Find where the given text appears and provide that cell's center as [x, y] coordinate. 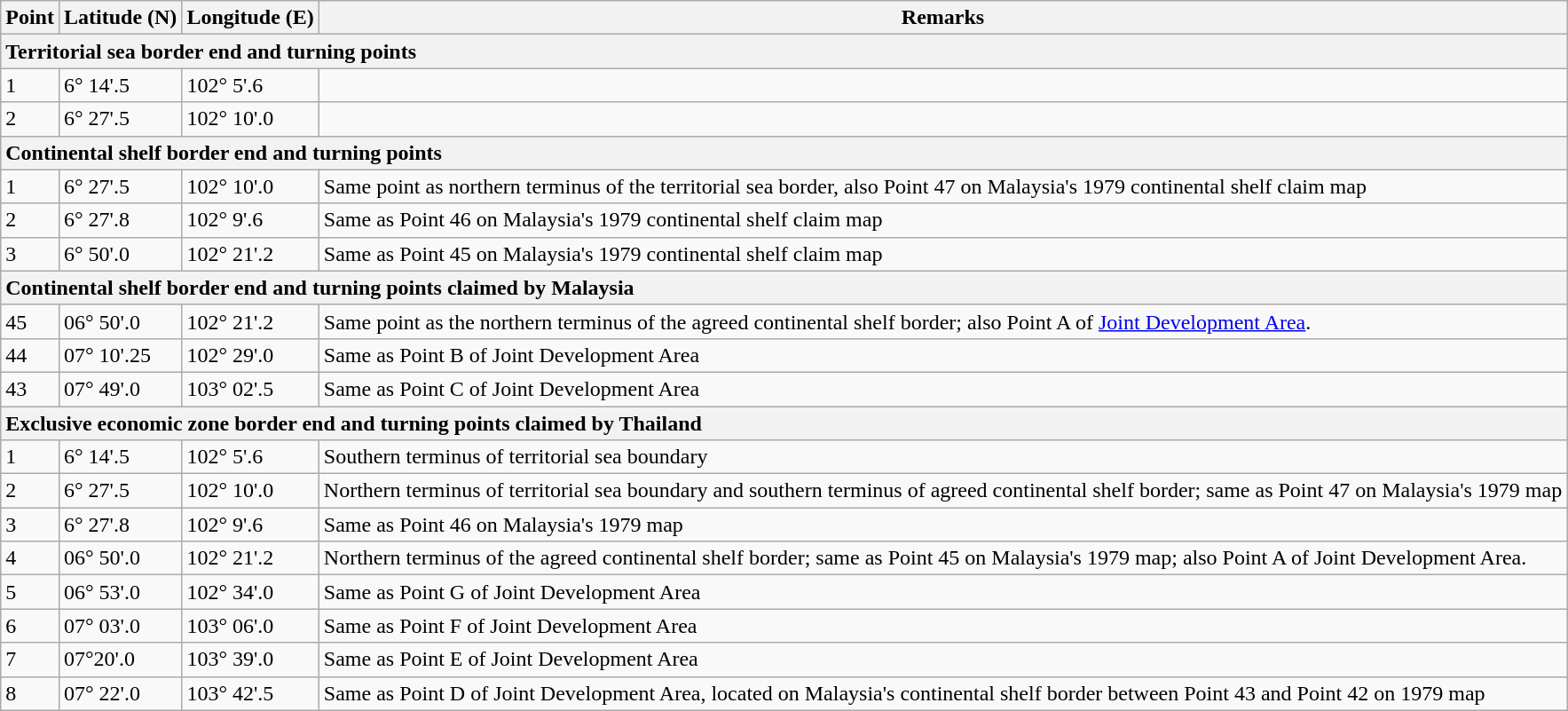
07° 10'.25 [120, 355]
Same as Point 45 on Malaysia's 1979 continental shelf claim map [942, 254]
Same as Point C of Joint Development Area [942, 389]
43 [30, 389]
Same as Point 46 on Malaysia's 1979 map [942, 525]
Same as Point G of Joint Development Area [942, 592]
Same point as northern terminus of the territorial sea border, also Point 47 on Malaysia's 1979 continental shelf claim map [942, 186]
07° 03'.0 [120, 626]
103° 42'.5 [250, 693]
Same as Point E of Joint Development Area [942, 660]
102° 34'.0 [250, 592]
07°20'.0 [120, 660]
6 [30, 626]
Same as Point B of Joint Development Area [942, 355]
8 [30, 693]
Latitude (N) [120, 18]
45 [30, 321]
5 [30, 592]
4 [30, 558]
102° 29'.0 [250, 355]
Same as Point D of Joint Development Area, located on Malaysia's continental shelf border between Point 43 and Point 42 on 1979 map [942, 693]
Territorial sea border end and turning points [784, 51]
Point [30, 18]
06° 53'.0 [120, 592]
Northern terminus of territorial sea boundary and southern terminus of agreed continental shelf border; same as Point 47 on Malaysia's 1979 map [942, 491]
Same as Point F of Joint Development Area [942, 626]
Remarks [942, 18]
Northern terminus of the agreed continental shelf border; same as Point 45 on Malaysia's 1979 map; also Point A of Joint Development Area. [942, 558]
Same point as the northern terminus of the agreed continental shelf border; also Point A of Joint Development Area. [942, 321]
Continental shelf border end and turning points claimed by Malaysia [784, 288]
103° 02'.5 [250, 389]
07° 49'.0 [120, 389]
103° 06'.0 [250, 626]
Southern terminus of territorial sea boundary [942, 457]
103° 39'.0 [250, 660]
Same as Point 46 on Malaysia's 1979 continental shelf claim map [942, 220]
44 [30, 355]
Exclusive economic zone border end and turning points claimed by Thailand [784, 423]
Continental shelf border end and turning points [784, 153]
7 [30, 660]
07° 22'.0 [120, 693]
6° 50'.0 [120, 254]
Longitude (E) [250, 18]
